Identify which cell holds the provided text, then report its (x, y) central coordinate. 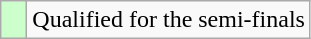
Qualified for the semi-finals (169, 20)
